Locate the cell with the specified text and output its (X, Y) center coordinate. 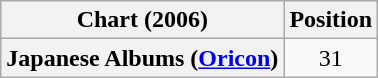
31 (331, 58)
Chart (2006) (142, 20)
Japanese Albums (Oricon) (142, 58)
Position (331, 20)
